Pinpoint the cell where the given text exists, returning its (x, y) midpoint coordinate. 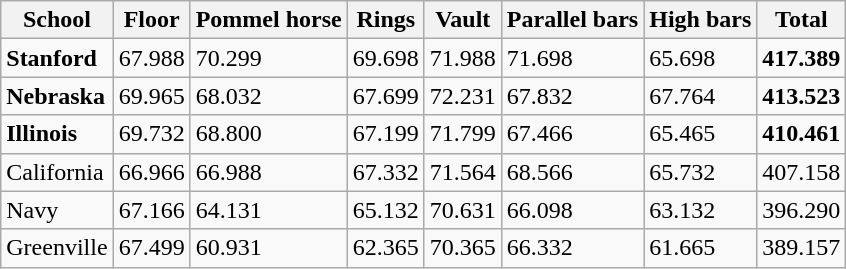
67.332 (386, 172)
Illinois (57, 134)
69.965 (152, 96)
396.290 (802, 210)
Rings (386, 20)
66.966 (152, 172)
High bars (700, 20)
Stanford (57, 58)
417.389 (802, 58)
67.166 (152, 210)
69.732 (152, 134)
71.988 (462, 58)
67.988 (152, 58)
California (57, 172)
72.231 (462, 96)
67.764 (700, 96)
410.461 (802, 134)
71.799 (462, 134)
68.032 (268, 96)
School (57, 20)
413.523 (802, 96)
65.465 (700, 134)
389.157 (802, 248)
Pommel horse (268, 20)
71.698 (572, 58)
68.566 (572, 172)
66.098 (572, 210)
65.132 (386, 210)
Navy (57, 210)
66.988 (268, 172)
407.158 (802, 172)
67.832 (572, 96)
60.931 (268, 248)
Vault (462, 20)
Floor (152, 20)
71.564 (462, 172)
66.332 (572, 248)
Parallel bars (572, 20)
65.732 (700, 172)
63.132 (700, 210)
Total (802, 20)
61.665 (700, 248)
70.631 (462, 210)
62.365 (386, 248)
70.299 (268, 58)
67.499 (152, 248)
69.698 (386, 58)
67.199 (386, 134)
67.699 (386, 96)
64.131 (268, 210)
70.365 (462, 248)
Nebraska (57, 96)
67.466 (572, 134)
65.698 (700, 58)
68.800 (268, 134)
Greenville (57, 248)
